Return [X, Y] of the center of cell containing provided text 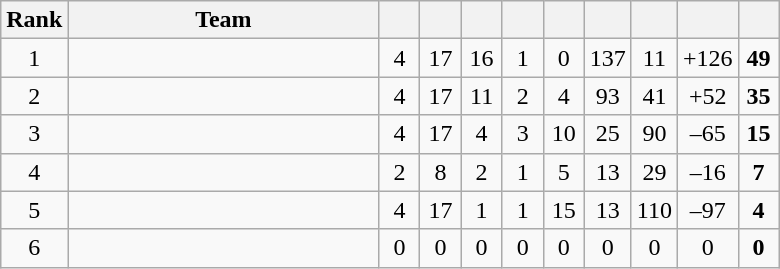
Team [224, 20]
41 [654, 96]
7 [758, 172]
49 [758, 58]
110 [654, 210]
6 [34, 248]
93 [608, 96]
10 [564, 134]
8 [440, 172]
+52 [708, 96]
16 [482, 58]
–97 [708, 210]
25 [608, 134]
+126 [708, 58]
Rank [34, 20]
35 [758, 96]
90 [654, 134]
–16 [708, 172]
–65 [708, 134]
137 [608, 58]
29 [654, 172]
